Determine the [x, y] coordinate at the center of the cell enclosing the given text.  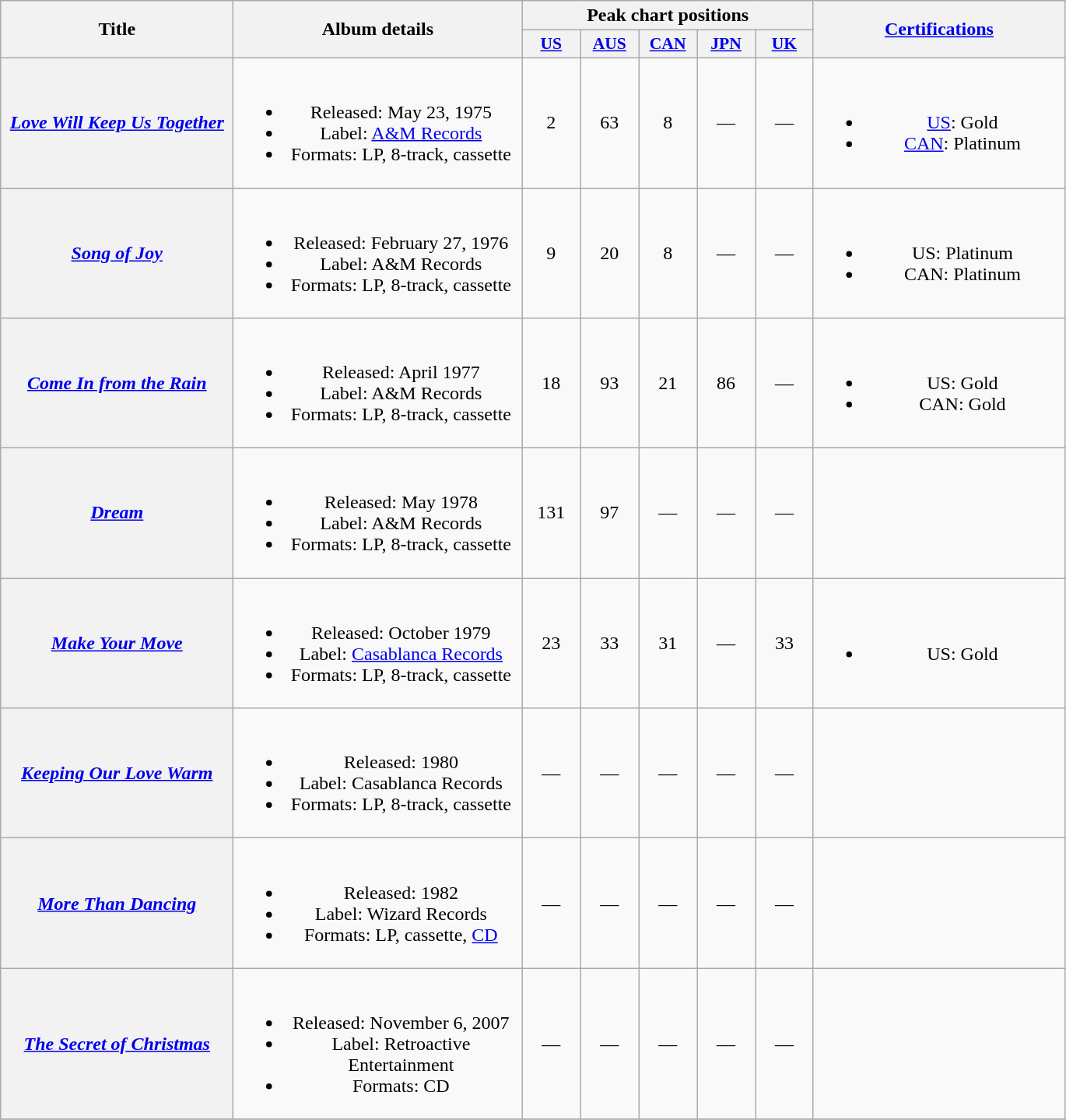
23 [551, 643]
Dream [117, 514]
Released: April 1977Label: A&M RecordsFormats: LP, 8-track, cassette [378, 383]
UK [784, 44]
Album details [378, 30]
CAN [668, 44]
The Secret of Christmas [117, 1044]
31 [668, 643]
Title [117, 30]
Released: October 1979Label: Casablanca RecordsFormats: LP, 8-track, cassette [378, 643]
More Than Dancing [117, 903]
Make Your Move [117, 643]
93 [610, 383]
20 [610, 254]
US [551, 44]
18 [551, 383]
AUS [610, 44]
Certifications [938, 30]
86 [727, 383]
97 [610, 514]
9 [551, 254]
Come In from the Rain [117, 383]
Released: 1980Label: Casablanca RecordsFormats: LP, 8-track, cassette [378, 774]
US: GoldCAN: Gold [938, 383]
63 [610, 123]
Released: May 23, 1975Label: A&M RecordsFormats: LP, 8-track, cassette [378, 123]
Released: November 6, 2007Label: Retroactive EntertainmentFormats: CD [378, 1044]
2 [551, 123]
131 [551, 514]
JPN [727, 44]
US: Gold [938, 643]
US: PlatinumCAN: Platinum [938, 254]
Keeping Our Love Warm [117, 774]
21 [668, 383]
Released: February 27, 1976Label: A&M RecordsFormats: LP, 8-track, cassette [378, 254]
Peak chart positions [668, 16]
Song of Joy [117, 254]
Love Will Keep Us Together [117, 123]
US: GoldCAN: Platinum [938, 123]
Released: 1982Label: Wizard RecordsFormats: LP, cassette, CD [378, 903]
Released: May 1978Label: A&M RecordsFormats: LP, 8-track, cassette [378, 514]
